Output the [X, Y] coordinate of the center of the cell containing the given text.  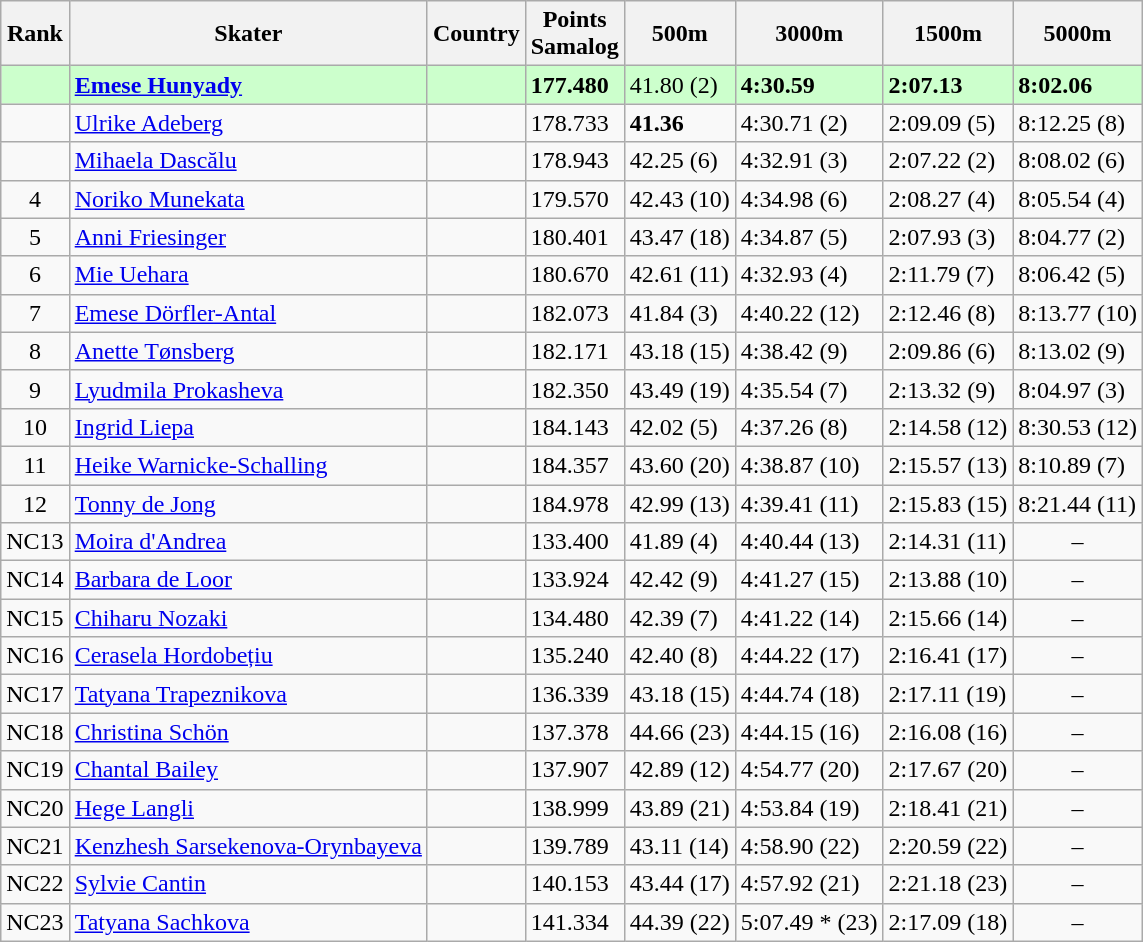
178.733 [574, 123]
182.350 [574, 389]
8:13.77 (10) [1078, 313]
136.339 [574, 694]
43.49 (19) [680, 389]
8:04.97 (3) [1078, 389]
NC17 [35, 694]
4:54.77 (20) [809, 770]
2:13.32 (9) [948, 389]
10 [35, 427]
Points Samalog [574, 34]
4:30.71 (2) [809, 123]
184.357 [574, 465]
NC16 [35, 656]
42.39 (7) [680, 618]
4:44.22 (17) [809, 656]
2:09.86 (6) [948, 351]
5000m [1078, 34]
135.240 [574, 656]
Lyudmila Prokasheva [248, 389]
42.42 (9) [680, 580]
177.480 [574, 85]
Tonny de Jong [248, 503]
134.480 [574, 618]
41.84 (3) [680, 313]
2:09.09 (5) [948, 123]
NC14 [35, 580]
4:41.22 (14) [809, 618]
Chiharu Nozaki [248, 618]
500m [680, 34]
Tatyana Trapeznikova [248, 694]
180.401 [574, 237]
4:41.27 (15) [809, 580]
2:20.59 (22) [948, 846]
141.334 [574, 922]
NC19 [35, 770]
6 [35, 275]
42.61 (11) [680, 275]
42.99 (13) [680, 503]
43.11 (14) [680, 846]
NC22 [35, 884]
8:12.25 (8) [1078, 123]
4:32.93 (4) [809, 275]
Country [476, 34]
4:58.90 (22) [809, 846]
5:07.49 * (23) [809, 922]
Christina Schön [248, 732]
Mihaela Dascălu [248, 161]
3000m [809, 34]
2:08.27 (4) [948, 199]
182.171 [574, 351]
43.89 (21) [680, 808]
4 [35, 199]
2:14.31 (11) [948, 542]
178.943 [574, 161]
12 [35, 503]
137.378 [574, 732]
4:32.91 (3) [809, 161]
137.907 [574, 770]
8:06.42 (5) [1078, 275]
9 [35, 389]
41.89 (4) [680, 542]
Ulrike Adeberg [248, 123]
42.40 (8) [680, 656]
4:53.84 (19) [809, 808]
2:14.58 (12) [948, 427]
5 [35, 237]
44.66 (23) [680, 732]
4:44.15 (16) [809, 732]
NC13 [35, 542]
8:21.44 (11) [1078, 503]
Tatyana Sachkova [248, 922]
Noriko Munekata [248, 199]
2:15.83 (15) [948, 503]
Mie Uehara [248, 275]
41.36 [680, 123]
Moira d'Andrea [248, 542]
2:18.41 (21) [948, 808]
2:16.08 (16) [948, 732]
8:08.02 (6) [1078, 161]
182.073 [574, 313]
Ingrid Liepa [248, 427]
7 [35, 313]
NC21 [35, 846]
Emese Dörfler-Antal [248, 313]
11 [35, 465]
8:10.89 (7) [1078, 465]
Chantal Bailey [248, 770]
43.44 (17) [680, 884]
184.143 [574, 427]
8:02.06 [1078, 85]
8 [35, 351]
Anni Friesinger [248, 237]
44.39 (22) [680, 922]
138.999 [574, 808]
41.80 (2) [680, 85]
180.670 [574, 275]
4:35.54 (7) [809, 389]
133.924 [574, 580]
4:34.87 (5) [809, 237]
4:40.22 (12) [809, 313]
4:57.92 (21) [809, 884]
4:39.41 (11) [809, 503]
184.978 [574, 503]
4:44.74 (18) [809, 694]
4:37.26 (8) [809, 427]
133.400 [574, 542]
Heike Warnicke-Schalling [248, 465]
2:17.67 (20) [948, 770]
2:07.93 (3) [948, 237]
Emese Hunyady [248, 85]
4:40.44 (13) [809, 542]
8:30.53 (12) [1078, 427]
NC15 [35, 618]
42.02 (5) [680, 427]
2:17.11 (19) [948, 694]
8:04.77 (2) [1078, 237]
Cerasela Hordobețiu [248, 656]
8:13.02 (9) [1078, 351]
43.60 (20) [680, 465]
1500m [948, 34]
Hege Langli [248, 808]
42.25 (6) [680, 161]
2:13.88 (10) [948, 580]
179.570 [574, 199]
Rank [35, 34]
2:15.66 (14) [948, 618]
NC20 [35, 808]
43.47 (18) [680, 237]
42.89 (12) [680, 770]
4:34.98 (6) [809, 199]
2:15.57 (13) [948, 465]
Kenzhesh Sarsekenova-Orynbayeva [248, 846]
2:07.22 (2) [948, 161]
8:05.54 (4) [1078, 199]
42.43 (10) [680, 199]
Barbara de Loor [248, 580]
Skater [248, 34]
4:38.87 (10) [809, 465]
4:38.42 (9) [809, 351]
Sylvie Cantin [248, 884]
2:12.46 (8) [948, 313]
2:16.41 (17) [948, 656]
NC23 [35, 922]
2:11.79 (7) [948, 275]
NC18 [35, 732]
2:07.13 [948, 85]
Anette Tønsberg [248, 351]
140.153 [574, 884]
2:17.09 (18) [948, 922]
2:21.18 (23) [948, 884]
139.789 [574, 846]
4:30.59 [809, 85]
